Return (X, Y) of the center of cell containing provided text 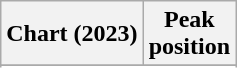
Chart (2023) (72, 34)
Peakposition (189, 34)
